Extract the (X, Y) coordinate from the center of the cell holding the provided text.  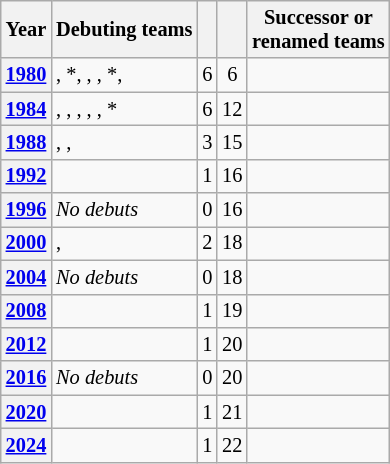
15 (232, 142)
12 (232, 109)
Successor orrenamed teams (318, 29)
, *, , , *, (124, 75)
2012 (26, 344)
2016 (26, 378)
19 (232, 311)
2004 (26, 277)
3 (207, 142)
1984 (26, 109)
Year (26, 29)
2000 (26, 243)
, (124, 243)
, , , , , * (124, 109)
1980 (26, 75)
2 (207, 243)
Debuting teams (124, 29)
2024 (26, 445)
2008 (26, 311)
1996 (26, 210)
2020 (26, 412)
, , (124, 142)
21 (232, 412)
1992 (26, 176)
1988 (26, 142)
22 (232, 445)
